Extract the (X, Y) coordinate from the center of the cell holding the provided text.  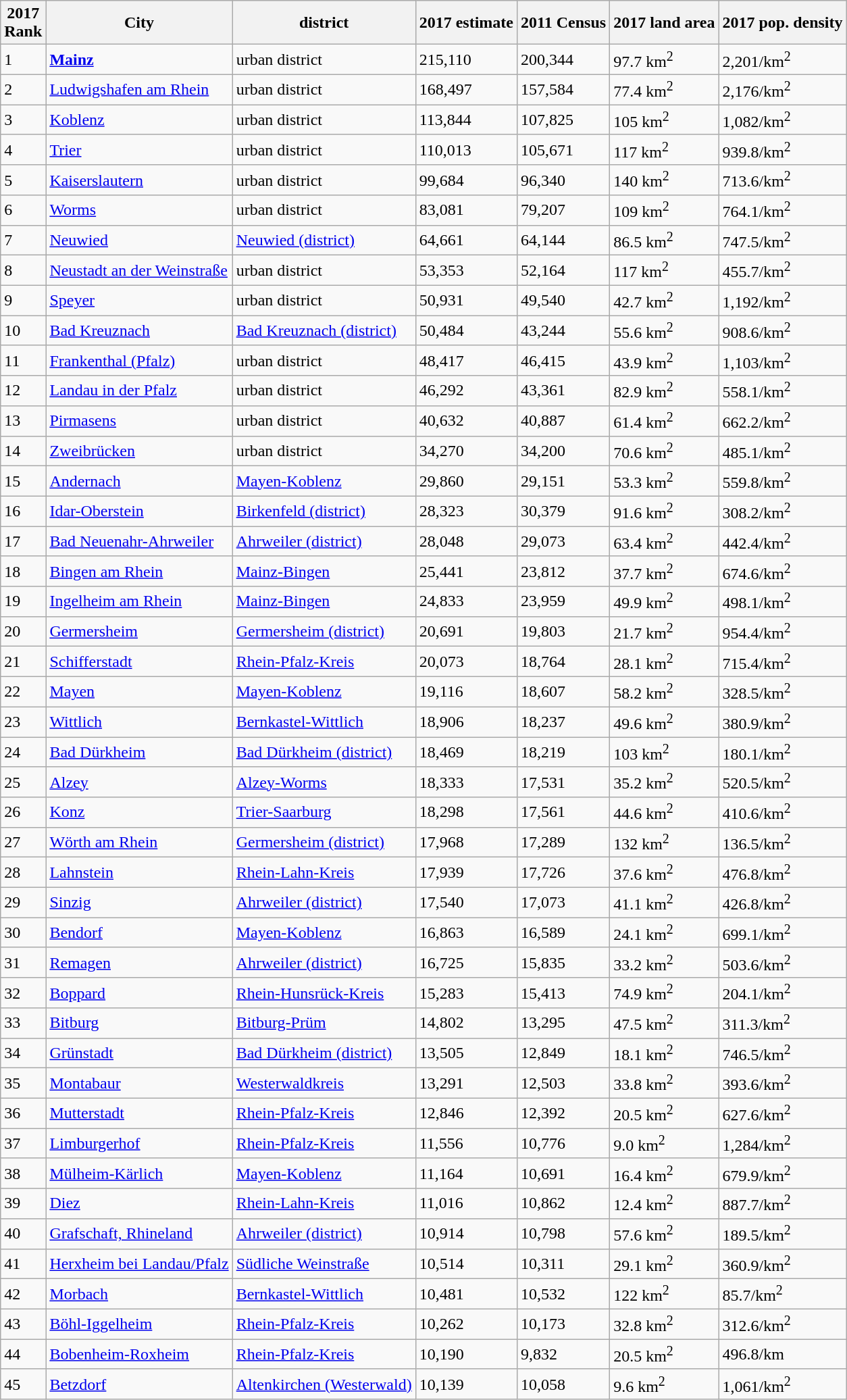
19 (23, 601)
Bad Dürkheim (139, 753)
Neustadt an der Weinstraße (139, 270)
41.1 km2 (665, 903)
558.1/km2 (782, 391)
Landau in der Pfalz (139, 391)
2017Rank (23, 23)
52,164 (563, 270)
204.1/km2 (782, 993)
13,291 (466, 1084)
35.2 km2 (665, 782)
455.7/km2 (782, 270)
42 (23, 1295)
19,803 (563, 631)
10,139 (466, 1384)
26 (23, 812)
17,073 (563, 903)
20,073 (466, 662)
37 (23, 1143)
Remagen (139, 962)
46,415 (563, 361)
Andernach (139, 481)
393.6/km2 (782, 1084)
53,353 (466, 270)
48,417 (466, 361)
Trier (139, 150)
10,914 (466, 1234)
Bobenheim-Roxheim (139, 1354)
11,016 (466, 1204)
18,298 (466, 812)
380.9/km2 (782, 722)
27 (23, 842)
746.5/km2 (782, 1053)
10,058 (563, 1384)
Sinzig (139, 903)
Mülheim-Kärlich (139, 1173)
86.5 km2 (665, 241)
20 (23, 631)
16,863 (466, 932)
18,764 (563, 662)
105 km2 (665, 120)
Herxheim bei Landau/Pfalz (139, 1264)
Worms (139, 211)
713.6/km2 (782, 180)
29.1 km2 (665, 1264)
Ingelheim am Rhein (139, 601)
2,176/km2 (782, 89)
Bad Kreuznach (139, 331)
61.4 km2 (665, 420)
58.2 km2 (665, 692)
49,540 (563, 300)
Neuwied (139, 241)
6 (23, 211)
1,061/km2 (782, 1384)
83,081 (466, 211)
10,173 (563, 1324)
Kaiserslautern (139, 180)
132 km2 (665, 842)
13 (23, 420)
City (139, 23)
25 (23, 782)
33.8 km2 (665, 1084)
110,013 (466, 150)
520.5/km2 (782, 782)
35 (23, 1084)
50,931 (466, 300)
747.5/km2 (782, 241)
18,607 (563, 692)
442.4/km2 (782, 542)
28,323 (466, 511)
Bendorf (139, 932)
Idar-Oberstein (139, 511)
Bingen am Rhein (139, 572)
36 (23, 1114)
715.4/km2 (782, 662)
559.8/km2 (782, 481)
Bitburg (139, 1023)
11,556 (466, 1143)
16 (23, 511)
64,661 (466, 241)
136.5/km2 (782, 842)
1 (23, 59)
Wittlich (139, 722)
18,469 (466, 753)
168,497 (466, 89)
16.4 km2 (665, 1173)
49.6 km2 (665, 722)
16,725 (466, 962)
45 (23, 1384)
12 (23, 391)
180.1/km2 (782, 753)
23,959 (563, 601)
23,812 (563, 572)
18,219 (563, 753)
10,532 (563, 1295)
44 (23, 1354)
Germersheim (139, 631)
312.6/km2 (782, 1324)
13,295 (563, 1023)
Böhl-Iggelheim (139, 1324)
Schifferstadt (139, 662)
11 (23, 361)
103 km2 (665, 753)
47.5 km2 (665, 1023)
17,540 (466, 903)
18 (23, 572)
77.4 km2 (665, 89)
74.9 km2 (665, 993)
24.1 km2 (665, 932)
764.1/km2 (782, 211)
12,846 (466, 1114)
Altenkirchen (Westerwald) (324, 1384)
10,691 (563, 1173)
34,270 (466, 451)
43,244 (563, 331)
34 (23, 1053)
5 (23, 180)
49.9 km2 (665, 601)
32.8 km2 (665, 1324)
109 km2 (665, 211)
Mayen (139, 692)
82.9 km2 (665, 391)
39 (23, 1204)
18.1 km2 (665, 1053)
496.8/km (782, 1354)
11,164 (466, 1173)
1,284/km2 (782, 1143)
1,192/km2 (782, 300)
28 (23, 873)
10,481 (466, 1295)
63.4 km2 (665, 542)
107,825 (563, 120)
12.4 km2 (665, 1204)
14 (23, 451)
33.2 km2 (665, 962)
627.6/km2 (782, 1114)
Pirmasens (139, 420)
662.2/km2 (782, 420)
Bad Kreuznach (district) (324, 331)
360.9/km2 (782, 1264)
503.6/km2 (782, 962)
43 (23, 1324)
10,776 (563, 1143)
53.3 km2 (665, 481)
7 (23, 241)
21 (23, 662)
42.7 km2 (665, 300)
Lahnstein (139, 873)
32 (23, 993)
2,201/km2 (782, 59)
10,862 (563, 1204)
410.6/km2 (782, 812)
64,144 (563, 241)
2011 Census (563, 23)
40,887 (563, 420)
40,632 (466, 420)
9.6 km2 (665, 1384)
113,844 (466, 120)
29,151 (563, 481)
4 (23, 150)
12,503 (563, 1084)
30 (23, 932)
200,344 (563, 59)
8 (23, 270)
district (324, 23)
18,333 (466, 782)
476.8/km2 (782, 873)
Mutterstadt (139, 1114)
2 (23, 89)
30,379 (563, 511)
Grafschaft, Rhineland (139, 1234)
16,589 (563, 932)
17,289 (563, 842)
40 (23, 1234)
96,340 (563, 180)
674.6/km2 (782, 572)
50,484 (466, 331)
22 (23, 692)
55.6 km2 (665, 331)
37.7 km2 (665, 572)
17 (23, 542)
13,505 (466, 1053)
311.3/km2 (782, 1023)
91.6 km2 (665, 511)
Limburgerhof (139, 1143)
34,200 (563, 451)
954.4/km2 (782, 631)
37.6 km2 (665, 873)
29 (23, 903)
Diez (139, 1204)
Südliche Weinstraße (324, 1264)
Morbach (139, 1295)
46,292 (466, 391)
679.9/km2 (782, 1173)
24,833 (466, 601)
99,684 (466, 180)
Bad Neuenahr-Ahrweiler (139, 542)
17,939 (466, 873)
15,283 (466, 993)
29,073 (563, 542)
70.6 km2 (665, 451)
Koblenz (139, 120)
10,311 (563, 1264)
3 (23, 120)
15,835 (563, 962)
426.8/km2 (782, 903)
20,691 (466, 631)
10,262 (466, 1324)
15,413 (563, 993)
23 (23, 722)
10,190 (466, 1354)
21.7 km2 (665, 631)
44.6 km2 (665, 812)
157,584 (563, 89)
498.1/km2 (782, 601)
10 (23, 331)
12,849 (563, 1053)
140 km2 (665, 180)
Trier-Saarburg (324, 812)
Neuwied (district) (324, 241)
Wörth am Rhein (139, 842)
79,207 (563, 211)
Mainz (139, 59)
485.1/km2 (782, 451)
29,860 (466, 481)
328.5/km2 (782, 692)
215,110 (466, 59)
9 (23, 300)
31 (23, 962)
2017 land area (665, 23)
25,441 (466, 572)
699.1/km2 (782, 932)
908.6/km2 (782, 331)
1,103/km2 (782, 361)
85.7/km2 (782, 1295)
10,798 (563, 1234)
9,832 (563, 1354)
17,561 (563, 812)
Boppard (139, 993)
Alzey-Worms (324, 782)
33 (23, 1023)
18,906 (466, 722)
97.7 km2 (665, 59)
105,671 (563, 150)
2017 pop. density (782, 23)
122 km2 (665, 1295)
17,726 (563, 873)
Betzdorf (139, 1384)
14,802 (466, 1023)
189.5/km2 (782, 1234)
57.6 km2 (665, 1234)
Rhein-Hunsrück-Kreis (324, 993)
10,514 (466, 1264)
9.0 km2 (665, 1143)
18,237 (563, 722)
Frankenthal (Pfalz) (139, 361)
41 (23, 1264)
38 (23, 1173)
17,531 (563, 782)
12,392 (563, 1114)
24 (23, 753)
Bitburg-Prüm (324, 1023)
28,048 (466, 542)
Birkenfeld (district) (324, 511)
887.7/km2 (782, 1204)
15 (23, 481)
Konz (139, 812)
Westerwaldkreis (324, 1084)
939.8/km2 (782, 150)
Montabaur (139, 1084)
308.2/km2 (782, 511)
Grünstadt (139, 1053)
Alzey (139, 782)
Zweibrücken (139, 451)
43.9 km2 (665, 361)
28.1 km2 (665, 662)
1,082/km2 (782, 120)
19,116 (466, 692)
43,361 (563, 391)
2017 estimate (466, 23)
Ludwigshafen am Rhein (139, 89)
Speyer (139, 300)
17,968 (466, 842)
